Provide the (X, Y) coordinate of the cell's center where the given text is located.  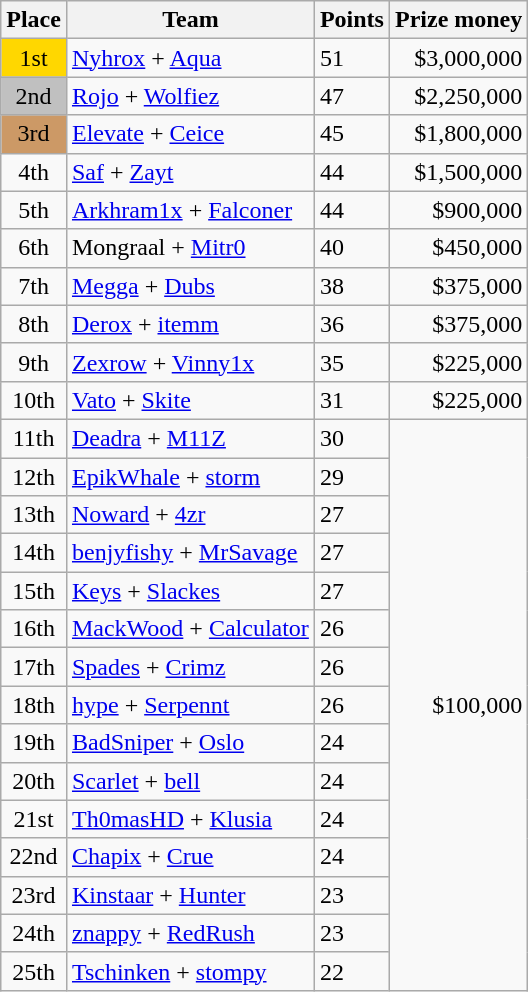
47 (352, 96)
znappy + RedRush (190, 933)
22 (352, 971)
13th (34, 515)
3rd (34, 134)
Place (34, 20)
38 (352, 286)
2nd (34, 96)
51 (352, 58)
14th (34, 553)
Points (352, 20)
$100,000 (458, 704)
$1,500,000 (458, 172)
31 (352, 400)
15th (34, 591)
5th (34, 210)
11th (34, 438)
$3,000,000 (458, 58)
Saf + Zayt (190, 172)
Arkhram1x + Falconer (190, 210)
9th (34, 362)
1st (34, 58)
8th (34, 324)
Rojo + Wolfiez (190, 96)
$2,250,000 (458, 96)
Chapix + Crue (190, 857)
Kinstaar + Hunter (190, 895)
23rd (34, 895)
16th (34, 629)
18th (34, 705)
Spades + Crimz (190, 667)
MackWood + Calculator (190, 629)
Megga + Dubs (190, 286)
20th (34, 781)
$450,000 (458, 248)
benjyfishy + MrSavage (190, 553)
24th (34, 933)
25th (34, 971)
21st (34, 819)
40 (352, 248)
EpikWhale + storm (190, 477)
Derox + itemm (190, 324)
10th (34, 400)
Vato + Skite (190, 400)
Prize money (458, 20)
Scarlet + bell (190, 781)
BadSniper + Oslo (190, 743)
22nd (34, 857)
hype + Serpennt (190, 705)
Zexrow + Vinny1x (190, 362)
Tschinken + stompy (190, 971)
6th (34, 248)
45 (352, 134)
Noward + 4zr (190, 515)
12th (34, 477)
19th (34, 743)
4th (34, 172)
17th (34, 667)
$900,000 (458, 210)
35 (352, 362)
Deadra + M11Z (190, 438)
7th (34, 286)
29 (352, 477)
$1,800,000 (458, 134)
36 (352, 324)
Nyhrox + Aqua (190, 58)
Th0masHD + Klusia (190, 819)
30 (352, 438)
Keys + Slackes (190, 591)
Elevate + Ceice (190, 134)
Mongraal + Mitr0 (190, 248)
Team (190, 20)
